Find where the given text appears and provide that cell's center as (x, y) coordinate. 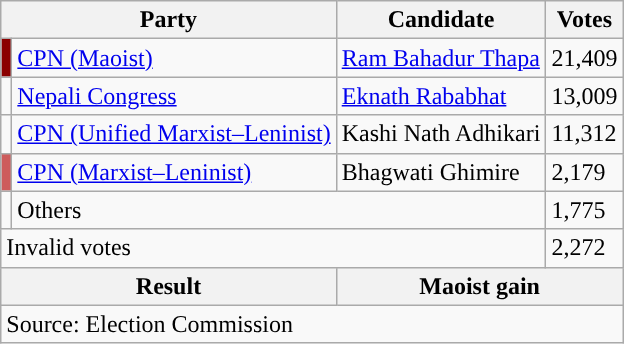
Party (168, 20)
Invalid votes (274, 248)
1,775 (584, 210)
Kashi Nath Adhikari (441, 134)
2,179 (584, 172)
11,312 (584, 134)
Nepali Congress (174, 96)
21,409 (584, 58)
13,009 (584, 96)
Votes (584, 20)
Bhagwati Ghimire (441, 172)
Others (279, 210)
2,272 (584, 248)
Ram Bahadur Thapa (441, 58)
Result (168, 286)
Maoist gain (480, 286)
CPN (Unified Marxist–Leninist) (174, 134)
Eknath Rababhat (441, 96)
CPN (Maoist) (174, 58)
Candidate (441, 20)
Source: Election Commission (312, 324)
CPN (Marxist–Leninist) (174, 172)
